Detect which cell encompasses the target text, then output its (X, Y) center coordinate. 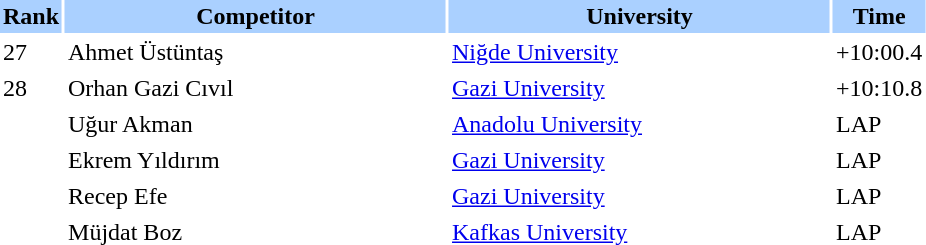
Ekrem Yıldırım (256, 160)
Uğur Akman (256, 124)
Anadolu University (640, 124)
Niğde University (640, 52)
Ahmet Üstüntaş (256, 52)
Orhan Gazi Cıvıl (256, 88)
University (640, 16)
27 (31, 52)
28 (31, 88)
Competitor (256, 16)
Recep Efe (256, 196)
Time (879, 16)
+10:00.4 (879, 52)
Rank (31, 16)
+10:10.8 (879, 88)
